Capture the cell that displays the provided text and extract its [X, Y] central coordinate. 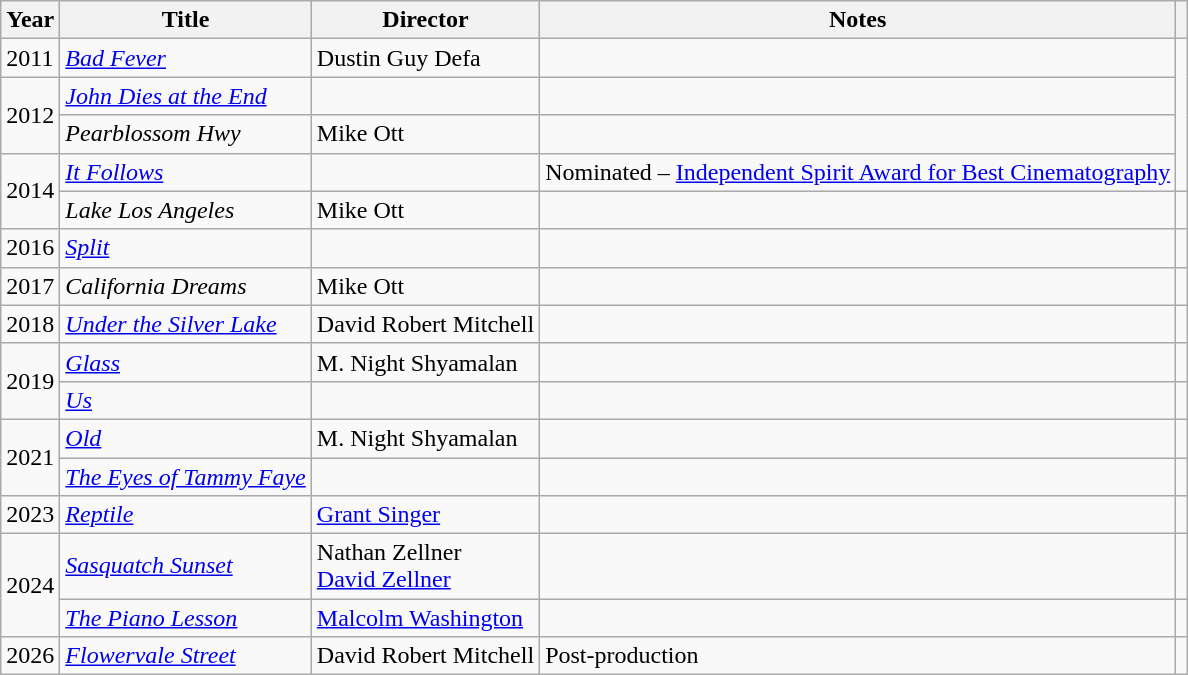
Malcolm Washington [425, 618]
Year [30, 20]
Reptile [186, 515]
2026 [30, 656]
Post-production [858, 656]
Under the Silver Lake [186, 324]
Title [186, 20]
Nominated – Independent Spirit Award for Best Cinematography [858, 172]
Bad Fever [186, 58]
Us [186, 400]
The Piano Lesson [186, 618]
It Follows [186, 172]
2023 [30, 515]
2014 [30, 191]
Lake Los Angeles [186, 210]
Glass [186, 362]
California Dreams [186, 286]
Nathan ZellnerDavid Zellner [425, 566]
The Eyes of Tammy Faye [186, 477]
2012 [30, 115]
2021 [30, 457]
John Dies at the End [186, 96]
Sasquatch Sunset [186, 566]
2024 [30, 586]
2017 [30, 286]
2016 [30, 248]
Notes [858, 20]
2011 [30, 58]
2018 [30, 324]
Old [186, 438]
Dustin Guy Defa [425, 58]
2019 [30, 381]
Grant Singer [425, 515]
Pearblossom Hwy [186, 134]
Split [186, 248]
Director [425, 20]
Flowervale Street [186, 656]
